Scan for the cell matching the given text and deliver its (x, y) coordinate at center. 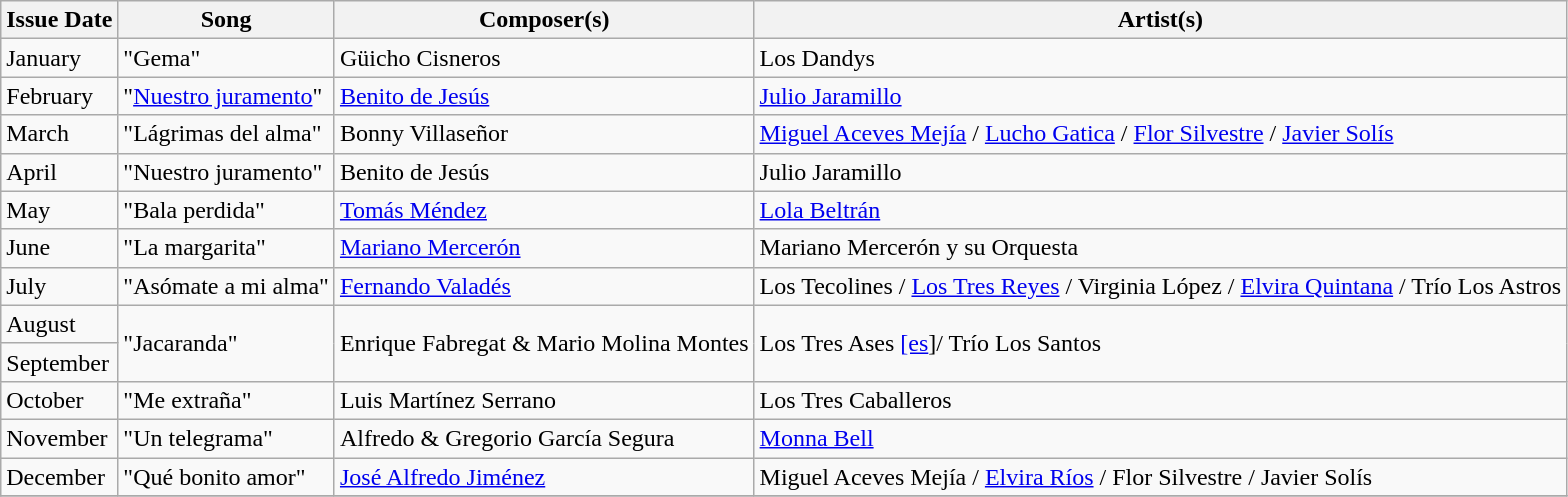
April (60, 172)
"Bala perdida" (226, 210)
Monna Bell (1160, 438)
Bonny Villaseñor (544, 134)
Luis Martínez Serrano (544, 400)
Miguel Aceves Mejía / Elvira Ríos / Flor Silvestre / Javier Solís (1160, 477)
October (60, 400)
"Me extraña" (226, 400)
Los Tres Caballeros (1160, 400)
Mariano Mercerón (544, 248)
Song (226, 20)
March (60, 134)
Los Tres Ases [es]/ Trío Los Santos (1160, 343)
Los Dandys (1160, 58)
February (60, 96)
Alfredo & Gregorio García Segura (544, 438)
Artist(s) (1160, 20)
"Lágrimas del alma" (226, 134)
"Qué bonito amor" (226, 477)
"La margarita" (226, 248)
Miguel Aceves Mejía / Lucho Gatica / Flor Silvestre / Javier Solís (1160, 134)
"Un telegrama" (226, 438)
Los Tecolines / Los Tres Reyes / Virginia López / Elvira Quintana / Trío Los Astros (1160, 286)
September (60, 362)
Lola Beltrán (1160, 210)
Composer(s) (544, 20)
Güicho Cisneros (544, 58)
November (60, 438)
December (60, 477)
January (60, 58)
"Gema" (226, 58)
Mariano Mercerón y su Orquesta (1160, 248)
José Alfredo Jiménez (544, 477)
Enrique Fabregat & Mario Molina Montes (544, 343)
"Asómate a mi alma" (226, 286)
August (60, 324)
Issue Date (60, 20)
"Jacaranda" (226, 343)
May (60, 210)
Fernando Valadés (544, 286)
Tomás Méndez (544, 210)
July (60, 286)
June (60, 248)
